Locate the cell with the specified text and output its [x, y] center coordinate. 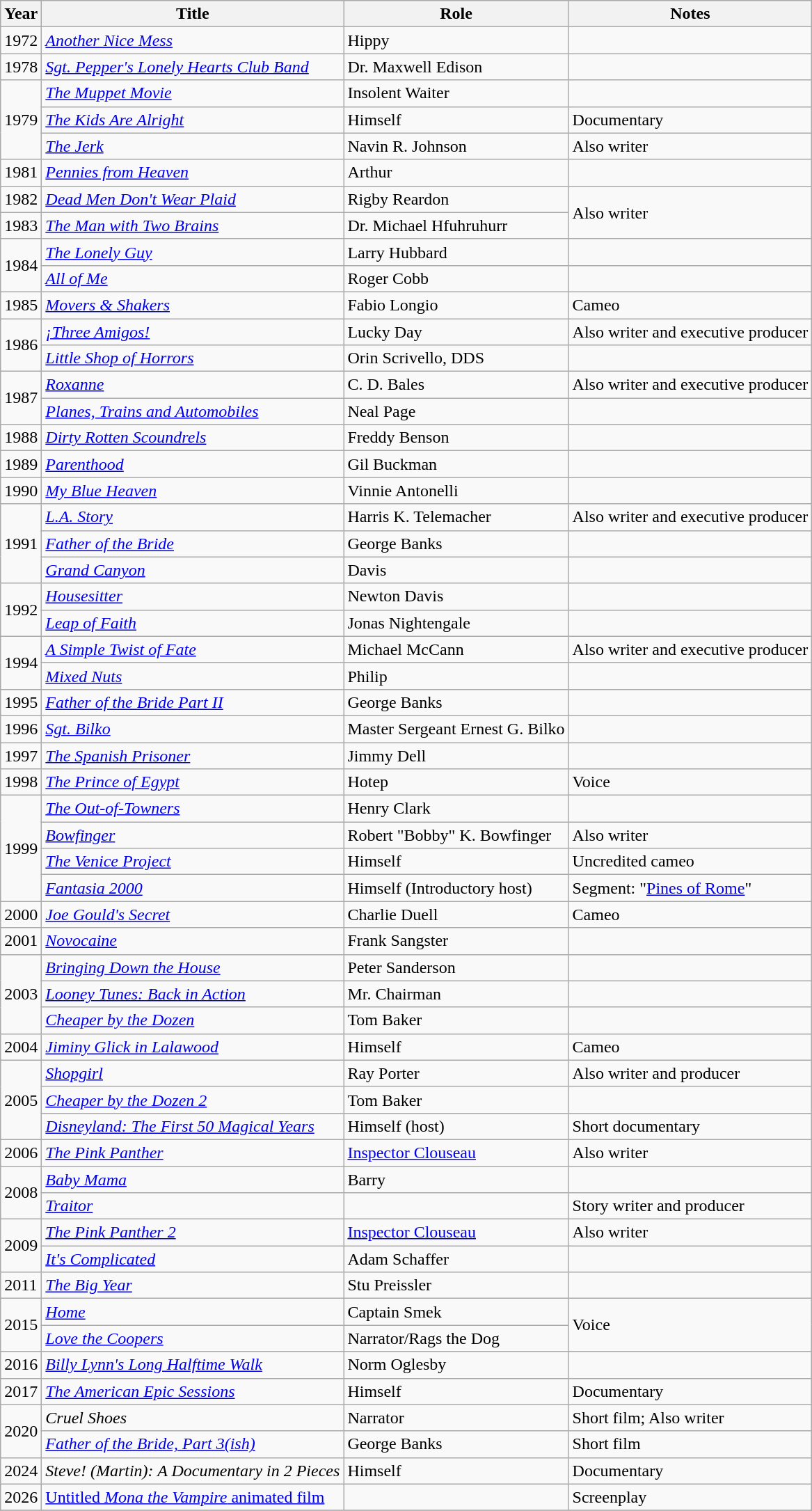
2020 [21, 1431]
Himself (host) [456, 1126]
Notes [690, 14]
1972 [21, 40]
Mr. Chairman [456, 994]
Dr. Michael Hfuhruhurr [456, 226]
Disneyland: The First 50 Magical Years [193, 1126]
1989 [21, 464]
Hippy [456, 40]
Barry [456, 1180]
Norm Oglesby [456, 1365]
1982 [21, 199]
1991 [21, 544]
1986 [21, 345]
Segment: "Pines of Rome" [690, 888]
2015 [21, 1325]
C. D. Bales [456, 385]
All of Me [193, 278]
Cheaper by the Dozen 2 [193, 1100]
Dirty Rotten Scoundrels [193, 438]
Roxanne [193, 385]
The Out-of-Towners [193, 809]
The Pink Panther [193, 1153]
1981 [21, 173]
Father of the Bride, Part 3(ish) [193, 1444]
1983 [21, 226]
Short documentary [690, 1126]
Sgt. Bilko [193, 729]
Short film; Also writer [690, 1418]
Also writer and producer [690, 1073]
1987 [21, 398]
Planes, Trains and Automobiles [193, 411]
Henry Clark [456, 809]
Leap of Faith [193, 623]
2008 [21, 1193]
2011 [21, 1285]
2016 [21, 1365]
2005 [21, 1100]
Bowfinger [193, 835]
The Lonely Guy [193, 252]
1990 [21, 491]
1994 [21, 663]
Larry Hubbard [456, 252]
Novocaine [193, 941]
Orin Scrivello, DDS [456, 358]
2004 [21, 1047]
Stu Preissler [456, 1285]
Roger Cobb [456, 278]
Narrator/Rags the Dog [456, 1338]
Movers & Shakers [193, 305]
My Blue Heaven [193, 491]
The Kids Are Alright [193, 120]
2017 [21, 1391]
Uncredited cameo [690, 862]
Love the Coopers [193, 1338]
It's Complicated [193, 1259]
Mixed Nuts [193, 676]
Charlie Duell [456, 915]
The Man with Two Brains [193, 226]
Title [193, 14]
Dr. Maxwell Edison [456, 67]
Pennies from Heaven [193, 173]
The Prince of Egypt [193, 782]
Dead Men Don't Wear Plaid [193, 199]
Newton Davis [456, 596]
Hotep [456, 782]
Steve! (Martin): A Documentary in 2 Pieces [193, 1471]
Harris K. Telemacher [456, 517]
Navin R. Johnson [456, 146]
Fantasia 2000 [193, 888]
Jiminy Glick in Lalawood [193, 1047]
2009 [21, 1246]
Captain Smek [456, 1312]
Grand Canyon [193, 570]
Insolent Waiter [456, 93]
Jimmy Dell [456, 755]
1988 [21, 438]
Father of the Bride [193, 544]
2024 [21, 1471]
Year [21, 14]
Gil Buckman [456, 464]
The American Epic Sessions [193, 1391]
Philip [456, 676]
Jonas Nightengale [456, 623]
1999 [21, 848]
The Pink Panther 2 [193, 1233]
Rigby Reardon [456, 199]
Freddy Benson [456, 438]
1984 [21, 265]
Looney Tunes: Back in Action [193, 994]
Sgt. Pepper's Lonely Hearts Club Band [193, 67]
Narrator [456, 1418]
Story writer and producer [690, 1206]
2001 [21, 941]
Himself (Introductory host) [456, 888]
Parenthood [193, 464]
Cruel Shoes [193, 1418]
Short film [690, 1444]
¡Three Amigos! [193, 332]
Home [193, 1312]
Father of the Bride Part II [193, 702]
A Simple Twist of Fate [193, 649]
2003 [21, 994]
2000 [21, 915]
Little Shop of Horrors [193, 358]
1997 [21, 755]
Untitled Mona the Vampire animated film [193, 1497]
Baby Mama [193, 1180]
Housesitter [193, 596]
Lucky Day [456, 332]
The Venice Project [193, 862]
The Big Year [193, 1285]
2026 [21, 1497]
Shopgirl [193, 1073]
1998 [21, 782]
Adam Schaffer [456, 1259]
1992 [21, 610]
1995 [21, 702]
The Spanish Prisoner [193, 755]
Fabio Longio [456, 305]
The Jerk [193, 146]
Arthur [456, 173]
Bringing Down the House [193, 967]
Screenplay [690, 1497]
L.A. Story [193, 517]
Billy Lynn's Long Halftime Walk [193, 1365]
Vinnie Antonelli [456, 491]
Frank Sangster [456, 941]
Joe Gould's Secret [193, 915]
2006 [21, 1153]
Role [456, 14]
Neal Page [456, 411]
Davis [456, 570]
1978 [21, 67]
Robert "Bobby" K. Bowfinger [456, 835]
1979 [21, 120]
Cheaper by the Dozen [193, 1020]
Master Sergeant Ernest G. Bilko [456, 729]
1996 [21, 729]
Ray Porter [456, 1073]
1985 [21, 305]
Michael McCann [456, 649]
Traitor [193, 1206]
The Muppet Movie [193, 93]
Another Nice Mess [193, 40]
Peter Sanderson [456, 967]
